Pinpoint the cell where the given text exists, returning its (X, Y) midpoint coordinate. 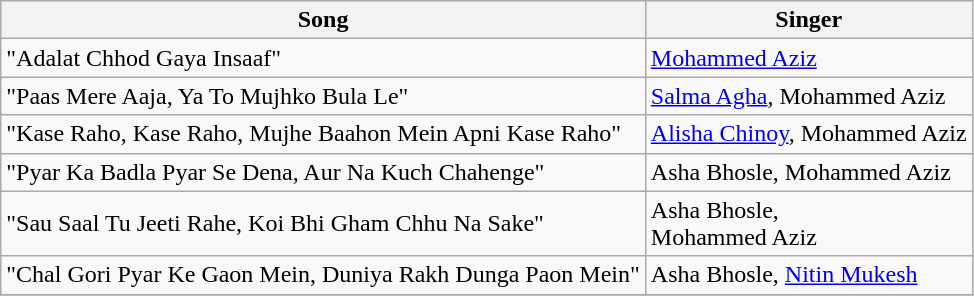
"Chal Gori Pyar Ke Gaon Mein, Duniya Rakh Dunga Paon Mein" (324, 275)
Asha Bhosle, Nitin Mukesh (808, 275)
Singer (808, 20)
Asha Bhosle, Mohammed Aziz (808, 172)
Asha Bhosle,Mohammed Aziz (808, 224)
Song (324, 20)
Alisha Chinoy, Mohammed Aziz (808, 134)
Mohammed Aziz (808, 58)
"Kase Raho, Kase Raho, Mujhe Baahon Mein Apni Kase Raho" (324, 134)
"Paas Mere Aaja, Ya To Mujhko Bula Le" (324, 96)
Salma Agha, Mohammed Aziz (808, 96)
"Sau Saal Tu Jeeti Rahe, Koi Bhi Gham Chhu Na Sake" (324, 224)
"Adalat Chhod Gaya Insaaf" (324, 58)
"Pyar Ka Badla Pyar Se Dena, Aur Na Kuch Chahenge" (324, 172)
